Capture the cell that displays the provided text and extract its (X, Y) central coordinate. 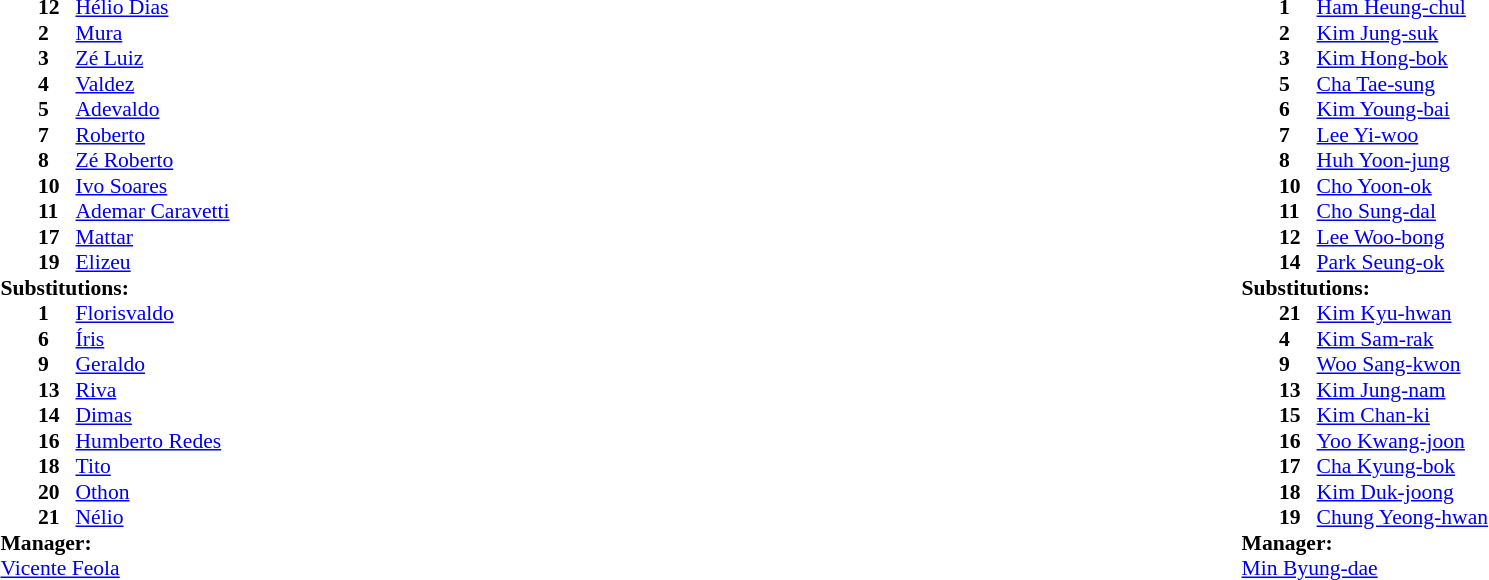
Dimas (153, 415)
Florisvaldo (153, 313)
Mura (153, 33)
Ademar Caravetti (153, 211)
Íris (153, 339)
Othon (153, 492)
Adevaldo (153, 109)
Tito (153, 467)
Kim Chan-ki (1403, 415)
Kim Hong-bok (1403, 59)
Kim Duk-joong (1403, 492)
Roberto (153, 135)
20 (57, 492)
Kim Jung-nam (1403, 390)
Zé Luiz (153, 59)
Geraldo (153, 365)
Humberto Redes (153, 441)
Cho Sung-dal (1403, 211)
Huh Yoon-jung (1403, 161)
Valdez (153, 84)
Park Seung-ok (1403, 263)
Elizeu (153, 263)
Lee Yi-woo (1403, 135)
15 (1298, 415)
Kim Sam-rak (1403, 339)
Kim Young-bai (1403, 109)
Mattar (153, 237)
Woo Sang-kwon (1403, 365)
Kim Kyu-hwan (1403, 313)
Chung Yeong-hwan (1403, 517)
Kim Jung-suk (1403, 33)
Ivo Soares (153, 186)
1 (57, 313)
Zé Roberto (153, 161)
12 (1298, 237)
Riva (153, 390)
Lee Woo-bong (1403, 237)
Cha Kyung-bok (1403, 467)
Cho Yoon-ok (1403, 186)
Nélio (153, 517)
Cha Tae-sung (1403, 84)
Yoo Kwang-joon (1403, 441)
